Return the (x, y) coordinate for the center point of the cell that contains the specified text.  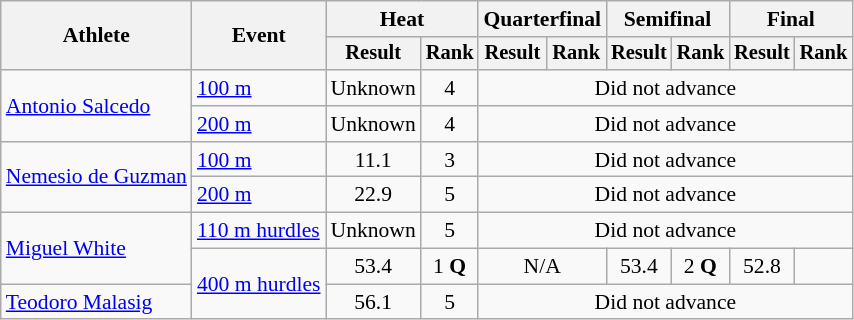
Nemesio de Guzman (96, 178)
Antonio Salcedo (96, 106)
11.1 (374, 160)
56.1 (374, 302)
1 Q (450, 267)
22.9 (374, 195)
Teodoro Malasig (96, 302)
400 m hurdles (259, 284)
N/A (542, 267)
Miguel White (96, 248)
Quarterfinal (542, 19)
Athlete (96, 36)
Semifinal (668, 19)
Final (790, 19)
110 m hurdles (259, 231)
2 Q (701, 267)
Event (259, 36)
52.8 (762, 267)
3 (450, 160)
Heat (402, 19)
